Locate the cell with the specified text and output its [x, y] center coordinate. 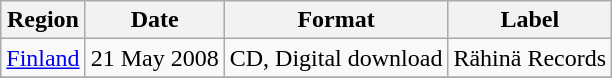
CD, Digital download [336, 58]
21 May 2008 [154, 58]
Label [530, 20]
Format [336, 20]
Rähinä Records [530, 58]
Finland [43, 58]
Region [43, 20]
Date [154, 20]
